Extract the [x, y] coordinate from the center of the cell holding the provided text.  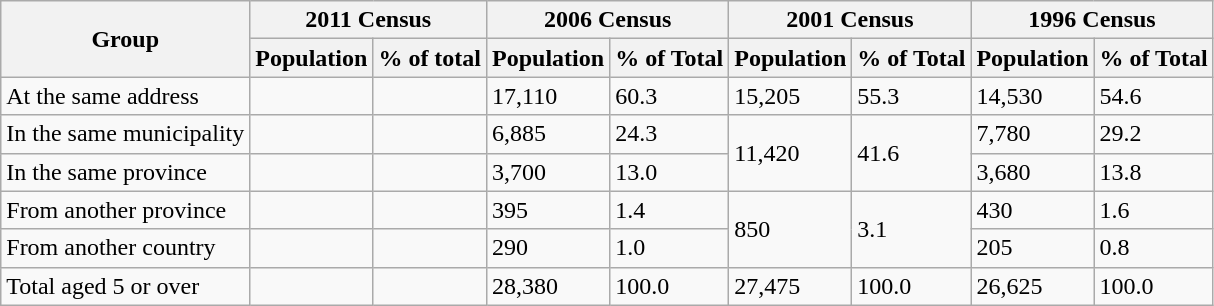
60.3 [670, 96]
26,625 [1032, 286]
290 [548, 248]
55.3 [912, 96]
11,420 [790, 153]
1996 Census [1092, 20]
6,885 [548, 134]
27,475 [790, 286]
3,700 [548, 172]
Total aged 5 or over [126, 286]
1.6 [1154, 210]
850 [790, 229]
2011 Census [368, 20]
54.6 [1154, 96]
1.0 [670, 248]
3.1 [912, 229]
205 [1032, 248]
29.2 [1154, 134]
17,110 [548, 96]
2001 Census [850, 20]
7,780 [1032, 134]
24.3 [670, 134]
41.6 [912, 153]
430 [1032, 210]
From another country [126, 248]
2006 Census [608, 20]
In the same province [126, 172]
Group [126, 39]
At the same address [126, 96]
In the same municipality [126, 134]
1.4 [670, 210]
From another province [126, 210]
0.8 [1154, 248]
13.8 [1154, 172]
13.0 [670, 172]
28,380 [548, 286]
15,205 [790, 96]
14,530 [1032, 96]
395 [548, 210]
3,680 [1032, 172]
% of total [430, 58]
